For the text-containing cell, return its midpoint in [x, y] coordinate format. 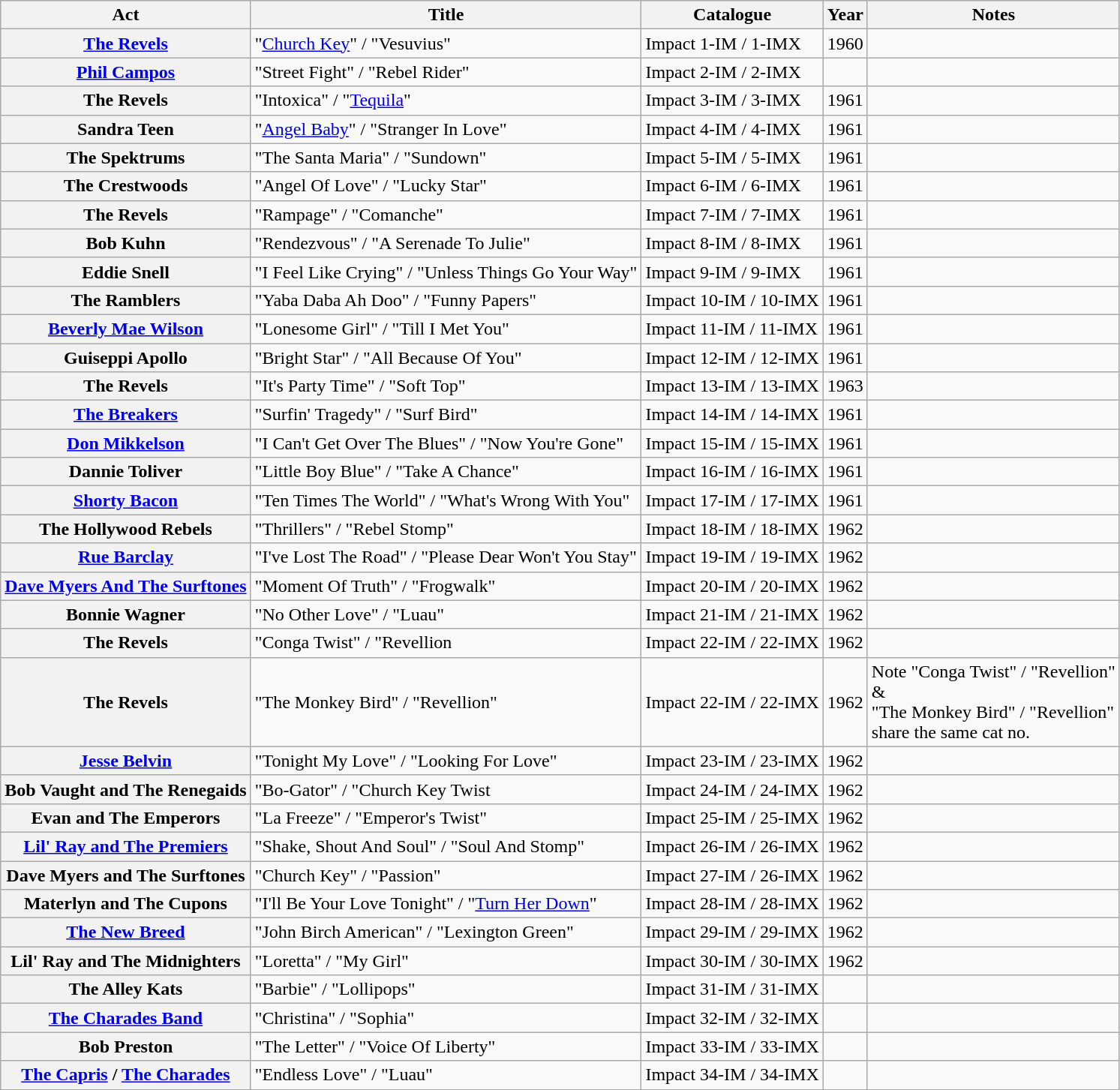
"No Other Love" / "Luau" [446, 614]
Impact 11-IM / 11-IMX [732, 329]
Impact 34-IM / 34-IMX [732, 1075]
"Lonesome Girl" / "Till I Met You" [446, 329]
"John Birch American" / "Lexington Green" [446, 932]
Bob Vaught and The Renegaids [126, 789]
The Charades Band [126, 1018]
The Ramblers [126, 300]
Impact 33-IM / 33-IMX [732, 1046]
Guiseppi Apollo [126, 358]
Impact 12-IM / 12-IMX [732, 358]
Impact 25-IM / 25-IMX [732, 818]
Impact 14-IM / 14-IMX [732, 415]
Impact 9-IM / 9-IMX [732, 272]
Impact 3-IM / 3-IMX [732, 101]
1963 [845, 386]
Dannie Toliver [126, 472]
Bob Preston [126, 1046]
Impact 29-IM / 29-IMX [732, 932]
"I Can't Get Over The Blues" / "Now You're Gone" [446, 443]
Dave Myers And The Surftones [126, 586]
"It's Party Time" / "Soft Top" [446, 386]
"Angel Baby" / "Stranger In Love" [446, 129]
"Conga Twist" / "Revellion [446, 643]
"La Freeze" / "Emperor's Twist" [446, 818]
Bob Kuhn [126, 243]
"Angel Of Love" / "Lucky Star" [446, 186]
"Bo-Gator" / "Church Key Twist [446, 789]
Impact 10-IM / 10-IMX [732, 300]
"Christina" / "Sophia" [446, 1018]
Impact 13-IM / 13-IMX [732, 386]
The Crestwoods [126, 186]
The Capris / The Charades [126, 1075]
Impact 31-IM / 31-IMX [732, 989]
Don Mikkelson [126, 443]
Beverly Mae Wilson [126, 329]
Impact 2-IM / 2-IMX [732, 72]
"Endless Love" / "Luau" [446, 1075]
"The Santa Maria" / "Sundown" [446, 158]
"Church Key" / "Vesuvius" [446, 44]
Impact 23-IM / 23-IMX [732, 761]
Impact 16-IM / 16-IMX [732, 472]
The Spektrums [126, 158]
Impact 15-IM / 15-IMX [732, 443]
Catalogue [732, 15]
"Intoxica" / "Tequila" [446, 101]
"Little Boy Blue" / "Take A Chance" [446, 472]
"Rampage" / "Comanche" [446, 215]
Impact 4-IM / 4-IMX [732, 129]
The Breakers [126, 415]
Materlyn and The Cupons [126, 904]
Bonnie Wagner [126, 614]
"Tonight My Love" / "Looking For Love" [446, 761]
Impact 24-IM / 24-IMX [732, 789]
1960 [845, 44]
Notes [993, 15]
"Church Key" / "Passion" [446, 875]
"Street Fight" / "Rebel Rider" [446, 72]
Impact 21-IM / 21-IMX [732, 614]
The New Breed [126, 932]
Rue Barclay [126, 557]
"Yaba Daba Ah Doo" / "Funny Papers" [446, 300]
Eddie Snell [126, 272]
Jesse Belvin [126, 761]
Impact 5-IM / 5-IMX [732, 158]
Impact 18-IM / 18-IMX [732, 529]
Year [845, 15]
Impact 32-IM / 32-IMX [732, 1018]
Sandra Teen [126, 129]
"Shake, Shout And Soul" / "Soul And Stomp" [446, 846]
Impact 30-IM / 30-IMX [732, 961]
Impact 26-IM / 26-IMX [732, 846]
Note "Conga Twist" / "Revellion"&"The Monkey Bird" / "Revellion"share the same cat no. [993, 702]
Evan and The Emperors [126, 818]
Impact 20-IM / 20-IMX [732, 586]
Title [446, 15]
Dave Myers and The Surftones [126, 875]
"I'll Be Your Love Tonight" / "Turn Her Down" [446, 904]
"Loretta" / "My Girl" [446, 961]
Impact 28-IM / 28-IMX [732, 904]
Shorty Bacon [126, 500]
Impact 1-IM / 1-IMX [732, 44]
The Hollywood Rebels [126, 529]
Impact 27-IM / 26-IMX [732, 875]
"The Letter" / "Voice Of Liberty" [446, 1046]
"I Feel Like Crying" / "Unless Things Go Your Way" [446, 272]
The Alley Kats [126, 989]
"Rendezvous" / "A Serenade To Julie" [446, 243]
Impact 17-IM / 17-IMX [732, 500]
"Moment Of Truth" / "Frogwalk" [446, 586]
Lil' Ray and The Premiers [126, 846]
Impact 6-IM / 6-IMX [732, 186]
"Thrillers" / "Rebel Stomp" [446, 529]
Impact 7-IM / 7-IMX [732, 215]
"I've Lost The Road" / "Please Dear Won't You Stay" [446, 557]
Phil Campos [126, 72]
"Ten Times The World" / "What's Wrong With You" [446, 500]
"Barbie" / "Lollipops" [446, 989]
"Bright Star" / "All Because Of You" [446, 358]
Lil' Ray and The Midnighters [126, 961]
Act [126, 15]
"The Monkey Bird" / "Revellion" [446, 702]
Impact 19-IM / 19-IMX [732, 557]
Impact 8-IM / 8-IMX [732, 243]
"Surfin' Tragedy" / "Surf Bird" [446, 415]
